Extract the (X, Y) coordinate from the center of the cell holding the provided text.  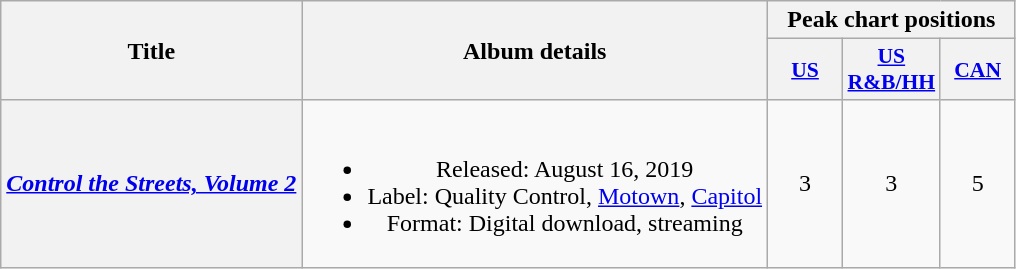
CAN (978, 70)
Album details (535, 50)
Peak chart positions (892, 20)
USR&B/HH (891, 70)
US (806, 70)
Title (152, 50)
5 (978, 184)
Released: August 16, 2019Label: Quality Control, Motown, CapitolFormat: Digital download, streaming (535, 184)
Control the Streets, Volume 2 (152, 184)
